From the cell containing the given text, extract its center point as [x, y] coordinate. 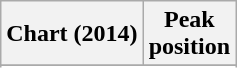
Peakposition [189, 34]
Chart (2014) [72, 34]
